For the text-containing cell, return its midpoint in [X, Y] coordinate format. 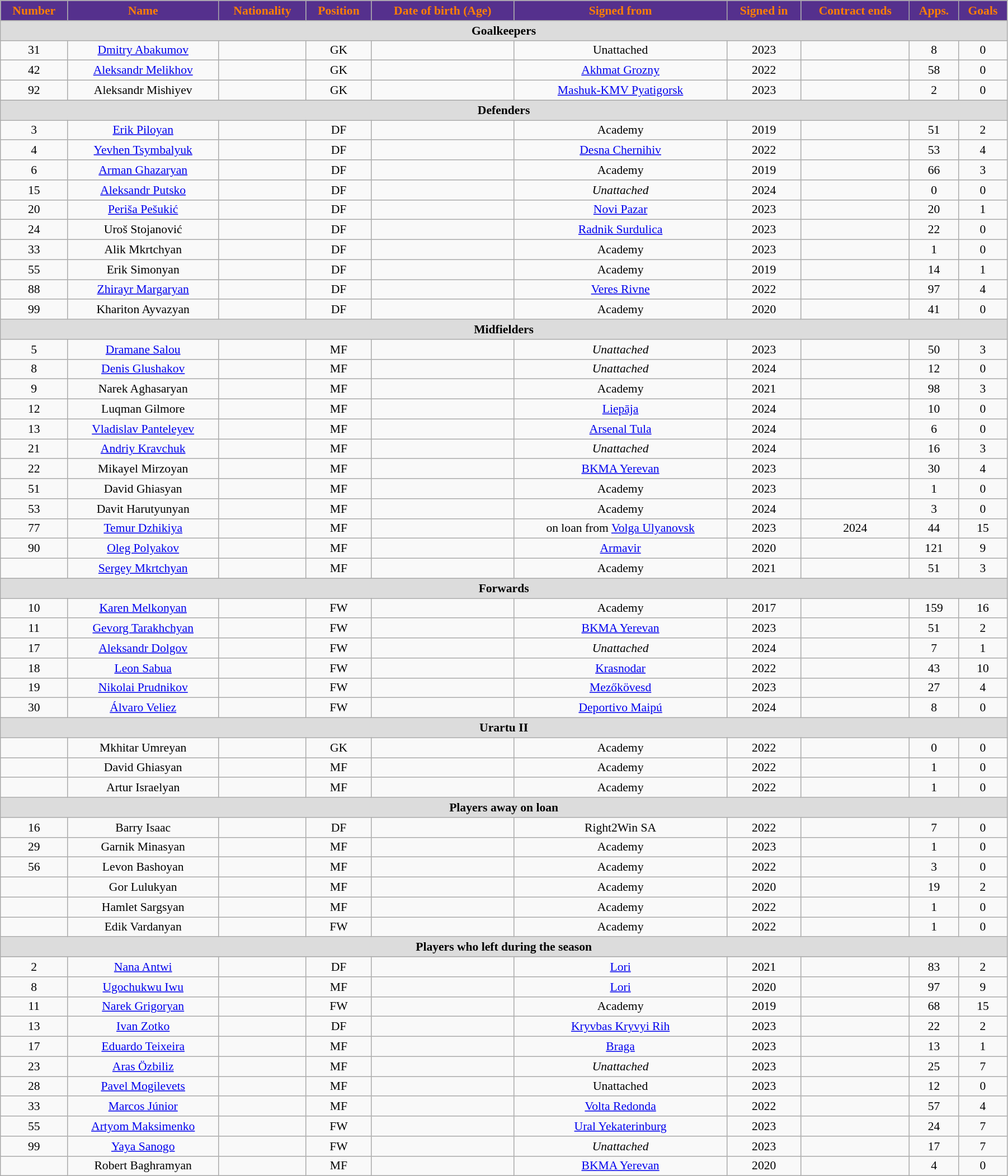
Levon Bashoyan [143, 867]
44 [934, 528]
Ugochukwu Iwu [143, 987]
121 [934, 549]
on loan from Volga Ulyanovsk [621, 528]
Gor Lulukyan [143, 887]
Armavir [621, 549]
Edik Vardanyan [143, 927]
Narek Aghasaryan [143, 389]
Leon Sabua [143, 668]
Gevorg Tarakhchyan [143, 629]
66 [934, 170]
14 [934, 270]
Date of birth (Age) [443, 11]
Khariton Ayvazyan [143, 310]
90 [34, 549]
Alik Mkrtchyan [143, 250]
Ivan Zotko [143, 1027]
Álvaro Veliez [143, 708]
Midfielders [504, 329]
25 [934, 1066]
Periša Pešukić [143, 210]
Mashuk-KMV Pyatigorsk [621, 91]
Nana Antwi [143, 967]
Position [339, 11]
Eduardo Teixeira [143, 1047]
88 [34, 290]
Andriy Kravchuk [143, 449]
Erik Simonyan [143, 270]
Sergey Mkrtchyan [143, 569]
Vladislav Panteleyev [143, 429]
Zhirayr Margaryan [143, 290]
Volta Redonda [621, 1107]
Ural Yekaterinburg [621, 1126]
Mikayel Mirzoyan [143, 469]
Karen Melkonyan [143, 608]
Aleksandr Dolgov [143, 648]
50 [934, 350]
21 [34, 449]
Narek Grigoryan [143, 1007]
Aleksandr Melikhov [143, 70]
92 [34, 91]
Aras Özbiliz [143, 1066]
Oleg Polyakov [143, 549]
Dramane Salou [143, 350]
Temur Dzhikiya [143, 528]
18 [34, 668]
Robert Baghramyan [143, 1166]
Novi Pazar [621, 210]
Desna Chernihiv [621, 150]
Contract ends [855, 11]
Luqman Gilmore [143, 409]
Artur Israelyan [143, 788]
Artyom Maksimenko [143, 1126]
5 [34, 350]
Garnik Minasyan [143, 847]
42 [34, 70]
56 [34, 867]
Uroš Stojanović [143, 230]
Apps. [934, 11]
41 [934, 310]
57 [934, 1107]
Forwards [504, 588]
Nationality [262, 11]
Right2Win SA [621, 828]
Signed from [621, 11]
Denis Glushakov [143, 369]
Arman Ghazaryan [143, 170]
28 [34, 1087]
Braga [621, 1047]
58 [934, 70]
27 [934, 688]
31 [34, 50]
Davit Harutyunyan [143, 509]
Radnik Surdulica [621, 230]
Yevhen Tsymbalyuk [143, 150]
Liepāja [621, 409]
Name [143, 11]
Goalkeepers [504, 31]
Marcos Júnior [143, 1107]
2017 [764, 608]
Deportivo Maipú [621, 708]
68 [934, 1007]
Pavel Mogilevets [143, 1087]
23 [34, 1066]
29 [34, 847]
Barry Isaac [143, 828]
Players who left during the season [504, 947]
Number [34, 11]
Defenders [504, 110]
Urartu II [504, 728]
Players away on loan [504, 807]
Yaya Sanogo [143, 1146]
Aleksandr Mishiyev [143, 91]
98 [934, 389]
83 [934, 967]
Veres Rivne [621, 290]
Nikolai Prudnikov [143, 688]
Signed in [764, 11]
Dmitry Abakumov [143, 50]
Krasnodar [621, 668]
43 [934, 668]
Mezőkövesd [621, 688]
Akhmat Grozny [621, 70]
Erik Piloyan [143, 130]
Arsenal Tula [621, 429]
Mkhitar Umreyan [143, 748]
Kryvbas Kryvyi Rih [621, 1027]
Aleksandr Putsko [143, 190]
Goals [982, 11]
77 [34, 528]
159 [934, 608]
Hamlet Sargsyan [143, 907]
